Detect which cell encompasses the target text, then output its (x, y) center coordinate. 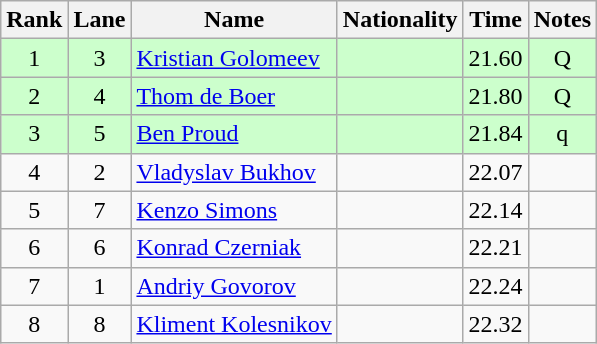
21.60 (496, 58)
Kristian Golomeev (234, 58)
22.21 (496, 248)
Rank (34, 20)
Time (496, 20)
Kenzo Simons (234, 210)
Thom de Boer (234, 96)
21.84 (496, 134)
Nationality (400, 20)
22.32 (496, 324)
Vladyslav Bukhov (234, 172)
q (562, 134)
Konrad Czerniak (234, 248)
Lane (100, 20)
22.07 (496, 172)
22.24 (496, 286)
Notes (562, 20)
21.80 (496, 96)
Name (234, 20)
Kliment Kolesnikov (234, 324)
Andriy Govorov (234, 286)
Ben Proud (234, 134)
22.14 (496, 210)
